Detect which cell encompasses the target text, then output its [x, y] center coordinate. 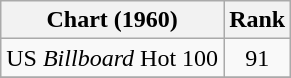
US Billboard Hot 100 [112, 58]
Rank [258, 20]
91 [258, 58]
Chart (1960) [112, 20]
